Return [x, y] of the center of cell containing provided text 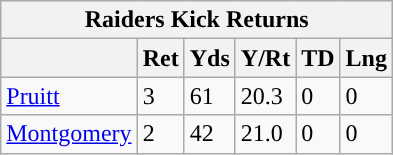
Yds [210, 58]
Montgomery [69, 134]
Lng [366, 58]
Ret [160, 58]
20.3 [265, 96]
42 [210, 134]
TD [318, 58]
3 [160, 96]
61 [210, 96]
Pruitt [69, 96]
Raiders Kick Returns [197, 20]
2 [160, 134]
21.0 [265, 134]
Y/Rt [265, 58]
